Return the (x, y) coordinate for the center point of the cell that contains the specified text.  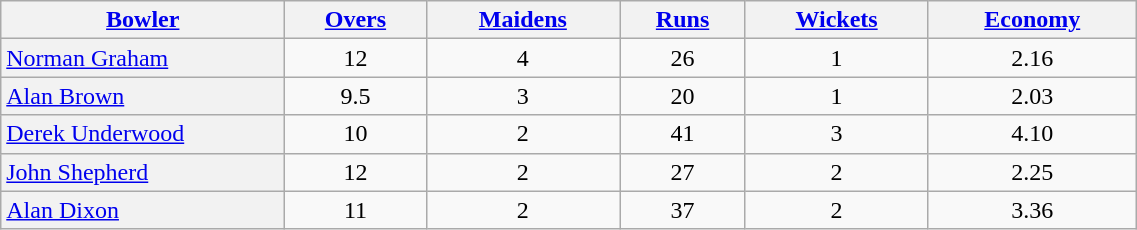
4 (523, 58)
Norman Graham (143, 58)
2.25 (1032, 172)
11 (356, 210)
Bowler (143, 20)
10 (356, 134)
41 (683, 134)
4.10 (1032, 134)
John Shepherd (143, 172)
9.5 (356, 96)
Overs (356, 20)
27 (683, 172)
Economy (1032, 20)
2.03 (1032, 96)
20 (683, 96)
Runs (683, 20)
3.36 (1032, 210)
Wickets (836, 20)
Alan Dixon (143, 210)
2.16 (1032, 58)
37 (683, 210)
Alan Brown (143, 96)
Maidens (523, 20)
Derek Underwood (143, 134)
26 (683, 58)
